Locate the cell with the specified text and output its [X, Y] center coordinate. 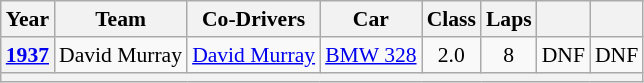
1937 [28, 55]
BMW 328 [370, 55]
Year [28, 19]
Co-Drivers [254, 19]
Team [120, 19]
Car [370, 19]
8 [509, 55]
Laps [509, 19]
Class [452, 19]
2.0 [452, 55]
